Detect which cell encompasses the target text, then output its (x, y) center coordinate. 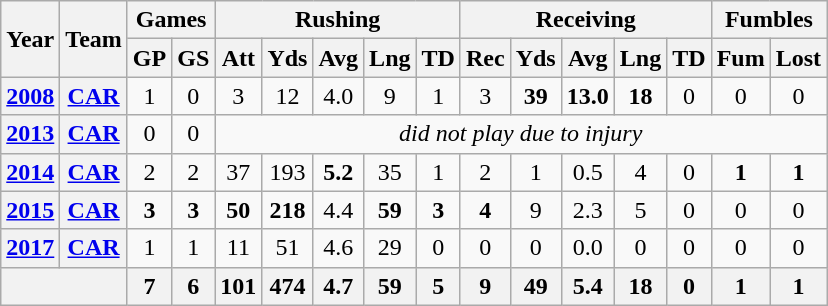
Games (170, 20)
5.4 (588, 286)
4.4 (338, 210)
Team (94, 39)
2014 (30, 172)
Fum (740, 58)
51 (288, 248)
37 (238, 172)
6 (194, 286)
5.2 (338, 172)
4.6 (338, 248)
50 (238, 210)
0.5 (588, 172)
Year (30, 39)
12 (288, 96)
35 (390, 172)
Lost (798, 58)
Fumbles (768, 20)
0.0 (588, 248)
2015 (30, 210)
2013 (30, 134)
Receiving (586, 20)
11 (238, 248)
193 (288, 172)
29 (390, 248)
218 (288, 210)
4.0 (338, 96)
Rushing (338, 20)
2017 (30, 248)
GS (194, 58)
49 (536, 286)
39 (536, 96)
2.3 (588, 210)
474 (288, 286)
Rec (485, 58)
7 (149, 286)
101 (238, 286)
2008 (30, 96)
did not play due to injury (521, 134)
GP (149, 58)
Att (238, 58)
13.0 (588, 96)
4.7 (338, 286)
